Pinpoint the cell where the given text exists, returning its [X, Y] midpoint coordinate. 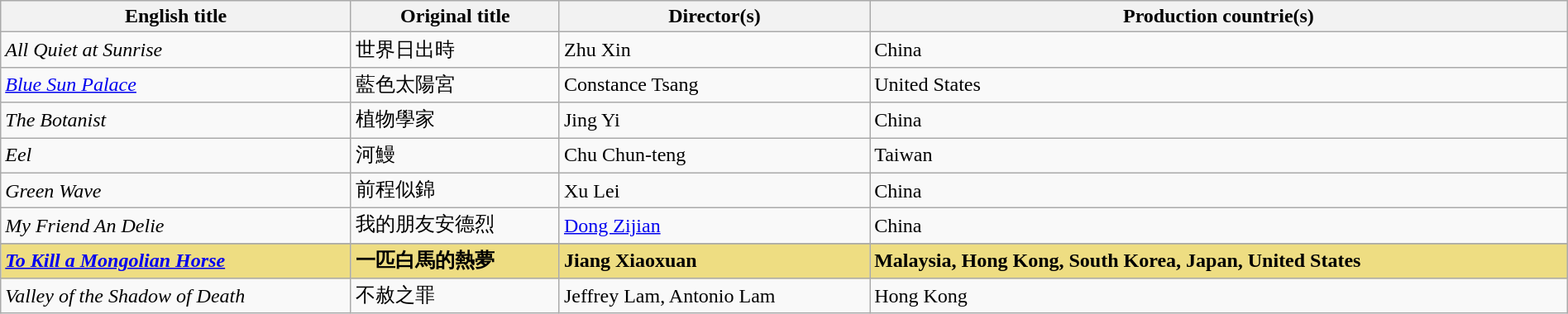
Original title [455, 17]
我的朋友安德烈 [455, 226]
前程似錦 [455, 190]
Director(s) [715, 17]
Green Wave [176, 190]
United States [1219, 84]
Jeffrey Lam, Antonio Lam [715, 296]
植物學家 [455, 121]
The Botanist [176, 121]
All Quiet at Sunrise [176, 50]
English title [176, 17]
一匹白馬的熱夢 [455, 261]
Production countrie(s) [1219, 17]
Xu Lei [715, 190]
不赦之罪 [455, 296]
Zhu Xin [715, 50]
Chu Chun-teng [715, 155]
Taiwan [1219, 155]
世界日出時 [455, 50]
Valley of the Shadow of Death [176, 296]
Jing Yi [715, 121]
To Kill a Mongolian Horse [176, 261]
Blue Sun Palace [176, 84]
Hong Kong [1219, 296]
Jiang Xiaoxuan [715, 261]
Malaysia, Hong Kong, South Korea, Japan, United States [1219, 261]
Constance Tsang [715, 84]
藍色太陽宮 [455, 84]
河鰻 [455, 155]
Dong Zijian [715, 226]
Eel [176, 155]
My Friend An Delie [176, 226]
